Pinpoint the cell where the given text exists, returning its (X, Y) midpoint coordinate. 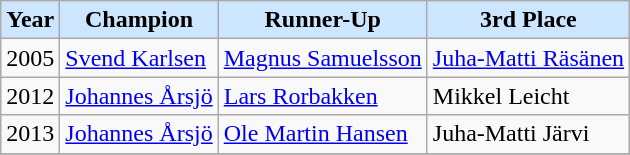
2013 (30, 134)
Juha-Matti Järvi (528, 134)
Champion (139, 20)
Juha-Matti Räsänen (528, 58)
Mikkel Leicht (528, 96)
2005 (30, 58)
Runner-Up (322, 20)
Ole Martin Hansen (322, 134)
2012 (30, 96)
Lars Rorbakken (322, 96)
3rd Place (528, 20)
Year (30, 20)
Magnus Samuelsson (322, 58)
Svend Karlsen (139, 58)
